Search for the cell housing the specified text and yield its (X, Y) center coordinate. 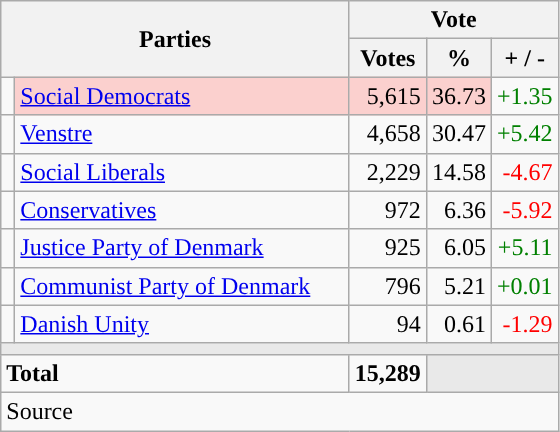
972 (388, 210)
6.36 (458, 210)
-4.67 (524, 172)
Social Democrats (182, 96)
Justice Party of Denmark (182, 248)
30.47 (458, 134)
-5.92 (524, 210)
+5.42 (524, 134)
925 (388, 248)
+0.01 (524, 286)
Source (280, 411)
5.21 (458, 286)
Social Liberals (182, 172)
0.61 (458, 324)
796 (388, 286)
94 (388, 324)
14.58 (458, 172)
Parties (176, 39)
Total (176, 373)
6.05 (458, 248)
36.73 (458, 96)
Votes (388, 58)
Danish Unity (182, 324)
% (458, 58)
Vote (454, 20)
4,658 (388, 134)
2,229 (388, 172)
5,615 (388, 96)
+ / - (524, 58)
+5.11 (524, 248)
-1.29 (524, 324)
Conservatives (182, 210)
Communist Party of Denmark (182, 286)
15,289 (388, 373)
+1.35 (524, 96)
Venstre (182, 134)
